Extract the [X, Y] coordinate from the center of the cell holding the provided text.  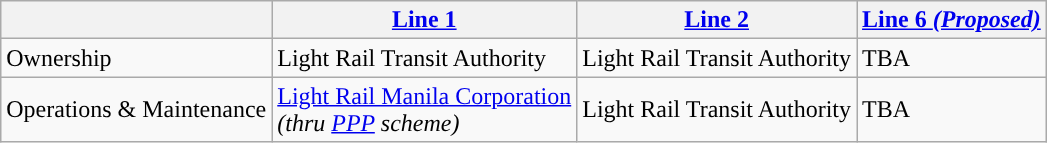
Line 1 [424, 20]
Line 6 (Proposed) [952, 20]
Ownership [136, 58]
Operations & Maintenance [136, 110]
Line 2 [717, 20]
Light Rail Manila Corporation(thru PPP scheme) [424, 110]
